Search for the cell housing the specified text and yield its (X, Y) center coordinate. 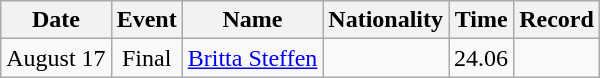
Record (557, 20)
August 17 (56, 58)
Name (252, 20)
Britta Steffen (252, 58)
Time (482, 20)
Date (56, 20)
Final (146, 58)
24.06 (482, 58)
Nationality (386, 20)
Event (146, 20)
